Identify which cell holds the provided text, then report its [x, y] central coordinate. 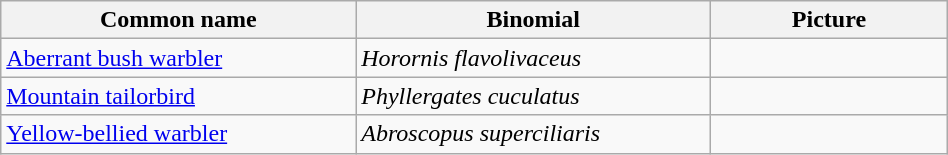
Aberrant bush warbler [178, 58]
Binomial [534, 20]
Phyllergates cuculatus [534, 96]
Picture [830, 20]
Abroscopus superciliaris [534, 134]
Yellow-bellied warbler [178, 134]
Common name [178, 20]
Horornis flavolivaceus [534, 58]
Mountain tailorbird [178, 96]
